Provide the (x, y) coordinate of the cell's center where the given text is located.  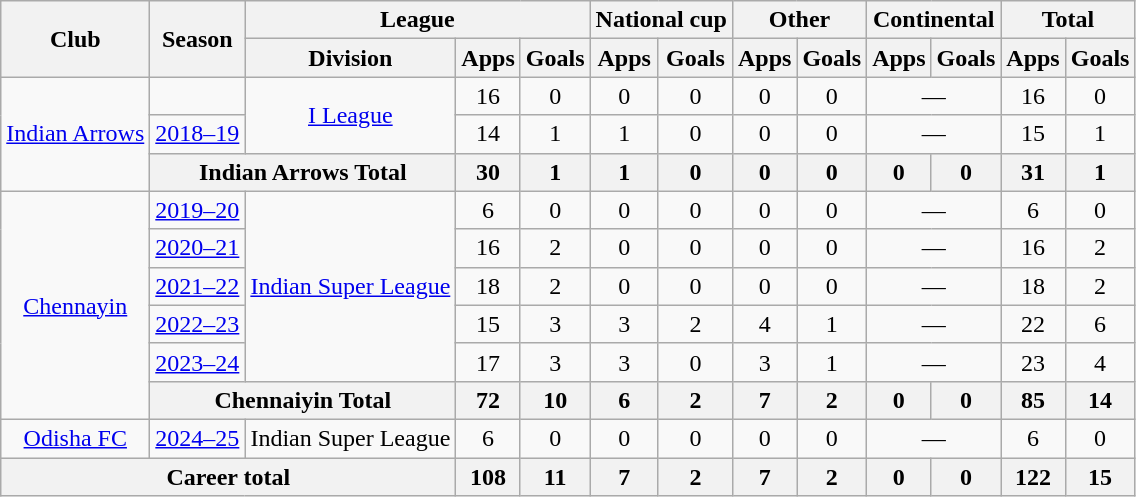
Total (1068, 20)
2024–25 (198, 438)
31 (1033, 172)
122 (1033, 477)
Other (799, 20)
Club (76, 39)
League (418, 20)
Division (350, 58)
Chennaiyin Total (303, 400)
2020–21 (198, 248)
2019–20 (198, 210)
Season (198, 39)
2022–23 (198, 324)
Career total (228, 477)
10 (555, 400)
Indian Arrows Total (303, 172)
72 (488, 400)
National cup (661, 20)
2018–19 (198, 134)
17 (488, 362)
I League (350, 115)
85 (1033, 400)
11 (555, 477)
2021–22 (198, 286)
30 (488, 172)
Continental (934, 20)
Chennayin (76, 305)
Odisha FC (76, 438)
22 (1033, 324)
Indian Arrows (76, 134)
2023–24 (198, 362)
23 (1033, 362)
108 (488, 477)
